Scan for the cell matching the given text and deliver its (x, y) coordinate at center. 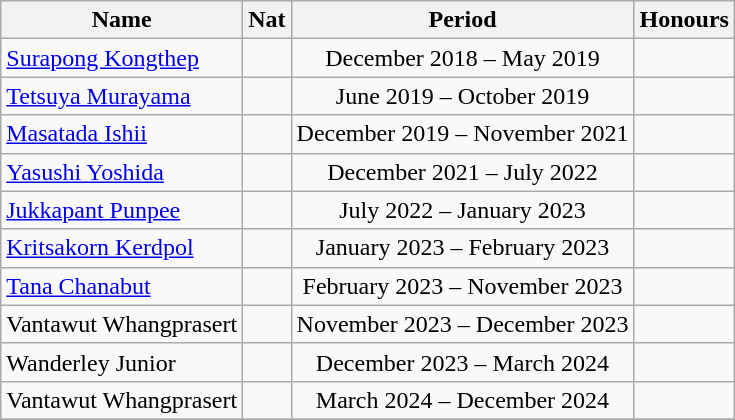
Nat (267, 20)
March 2024 – December 2024 (462, 400)
Surapong Kongthep (122, 58)
Wanderley Junior (122, 362)
December 2023 – March 2024 (462, 362)
Period (462, 20)
Tana Chanabut (122, 286)
June 2019 – October 2019 (462, 96)
Jukkapant Punpee (122, 210)
Honours (684, 20)
Yasushi Yoshida (122, 172)
February 2023 – November 2023 (462, 286)
Masatada Ishii (122, 134)
Name (122, 20)
Tetsuya Murayama (122, 96)
December 2019 – November 2021 (462, 134)
July 2022 – January 2023 (462, 210)
Kritsakorn Kerdpol (122, 248)
December 2021 – July 2022 (462, 172)
January 2023 – February 2023 (462, 248)
December 2018 – May 2019 (462, 58)
November 2023 – December 2023 (462, 324)
